Detect which cell encompasses the target text, then output its [x, y] center coordinate. 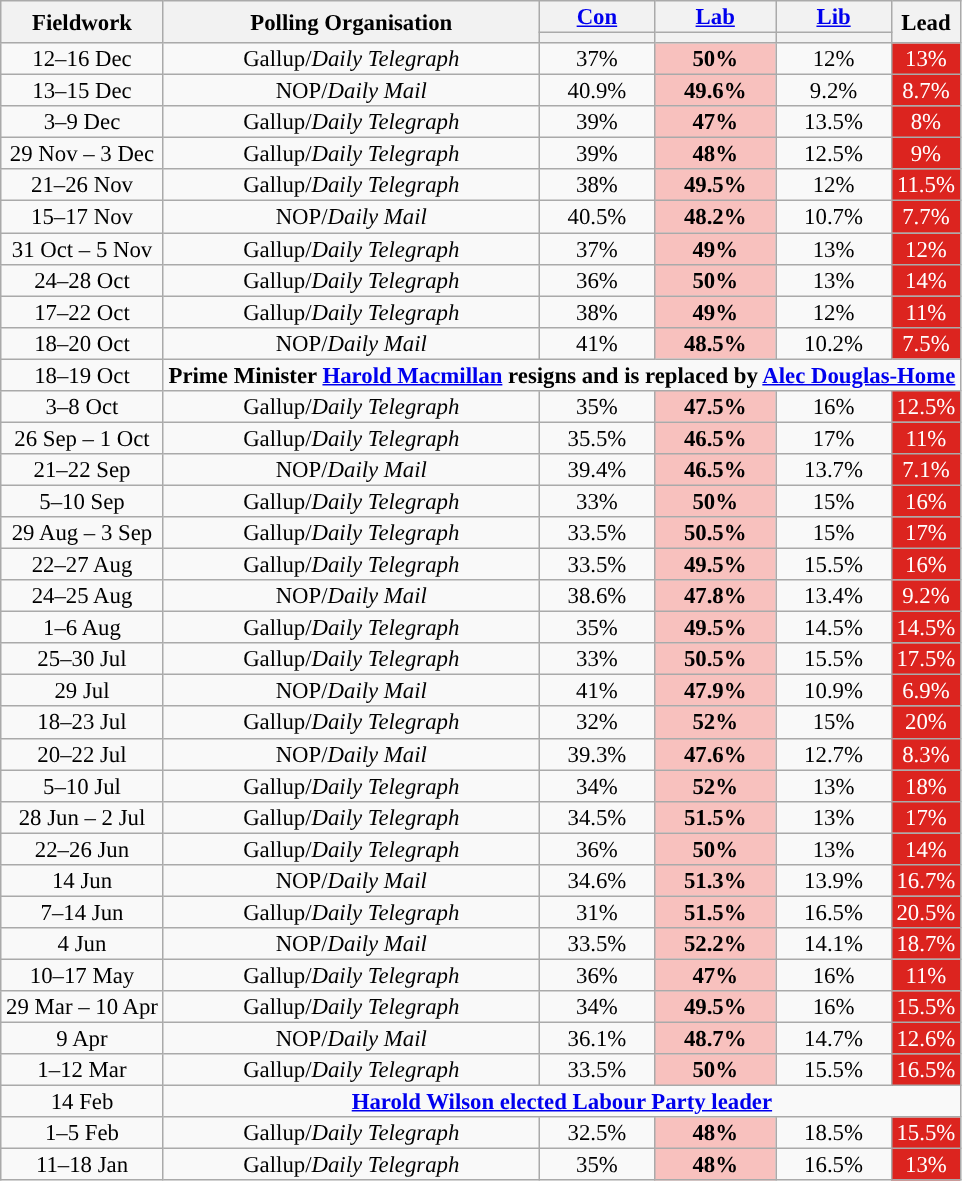
10.7% [834, 217]
10–17 May [82, 975]
40.9% [596, 91]
22–26 Jun [82, 849]
7.5% [926, 343]
25–30 Jul [82, 659]
14 Jun [82, 881]
8.3% [926, 754]
Fieldwork [82, 22]
17–22 Oct [82, 312]
11–18 Jan [82, 1165]
29 Nov – 3 Dec [82, 154]
7.7% [926, 217]
29 Jul [82, 691]
32.5% [596, 1133]
34.6% [596, 881]
34.5% [596, 817]
29 Aug – 3 Sep [82, 533]
20–22 Jul [82, 754]
8% [926, 122]
48.2% [714, 217]
14.7% [834, 1039]
3–8 Oct [82, 407]
18.5% [834, 1133]
5–10 Sep [82, 501]
40.5% [596, 217]
10.9% [834, 691]
24–25 Aug [82, 596]
12.6% [926, 1039]
39.3% [596, 754]
18–23 Jul [82, 723]
47.9% [714, 691]
35.5% [596, 438]
18–19 Oct [82, 375]
9% [926, 154]
26 Sep – 1 Oct [82, 438]
18% [926, 786]
20% [926, 723]
4 Jun [82, 944]
48.5% [714, 343]
39.4% [596, 470]
7.1% [926, 470]
48.7% [714, 1039]
8.7% [926, 91]
47.6% [714, 754]
Lib [834, 17]
28 Jun – 2 Jul [82, 817]
1–6 Aug [82, 628]
31 Oct – 5 Nov [82, 249]
13.9% [834, 881]
38.6% [596, 596]
9 Apr [82, 1039]
13.7% [834, 470]
Con [596, 17]
5–10 Jul [82, 786]
Lab [714, 17]
1–5 Feb [82, 1133]
47.8% [714, 596]
21–26 Nov [82, 186]
13.5% [834, 122]
29 Mar – 10 Apr [82, 1007]
10.2% [834, 343]
17.5% [926, 659]
12.7% [834, 754]
36.1% [596, 1039]
21–22 Sep [82, 470]
20.5% [926, 912]
Lead [926, 22]
18–20 Oct [82, 343]
31% [596, 912]
Harold Wilson elected Labour Party leader [562, 1102]
3–9 Dec [82, 122]
49.6% [714, 91]
14.1% [834, 944]
52.2% [714, 944]
13.4% [834, 596]
12–16 Dec [82, 59]
11.5% [926, 186]
13–15 Dec [82, 91]
15–17 Nov [82, 217]
1–12 Mar [82, 1070]
24–28 Oct [82, 280]
7–14 Jun [82, 912]
51.3% [714, 881]
32% [596, 723]
47.5% [714, 407]
Polling Organisation [351, 22]
14 Feb [82, 1102]
6.9% [926, 691]
22–27 Aug [82, 565]
Prime Minister Harold Macmillan resigns and is replaced by Alec Douglas-Home [562, 375]
16.7% [926, 881]
18.7% [926, 944]
